Locate the cell with the specified text and output its [x, y] center coordinate. 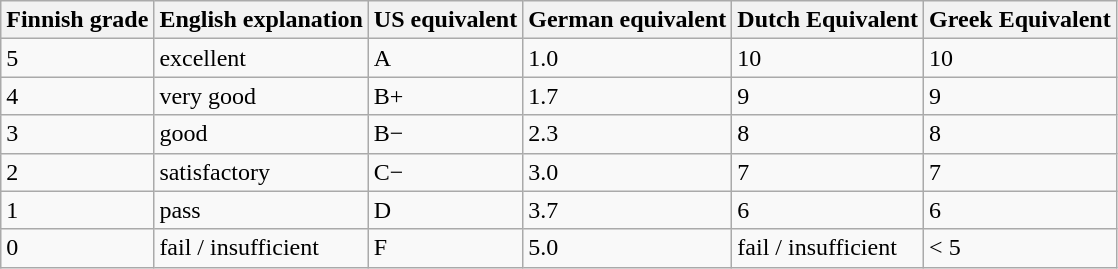
5.0 [628, 248]
US equivalent [445, 20]
C− [445, 172]
D [445, 210]
B− [445, 134]
Greek Equivalent [1020, 20]
pass [261, 210]
Dutch Equivalent [828, 20]
very good [261, 96]
5 [78, 58]
B+ [445, 96]
3.0 [628, 172]
< 5 [1020, 248]
2.3 [628, 134]
satisfactory [261, 172]
F [445, 248]
3 [78, 134]
1 [78, 210]
English explanation [261, 20]
2 [78, 172]
A [445, 58]
4 [78, 96]
Finnish grade [78, 20]
1.7 [628, 96]
1.0 [628, 58]
good [261, 134]
excellent [261, 58]
0 [78, 248]
German equivalent [628, 20]
3.7 [628, 210]
